Locate the cell with the specified text and output its [x, y] center coordinate. 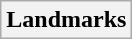
Landmarks [66, 20]
